Detect which cell encompasses the target text, then output its (X, Y) center coordinate. 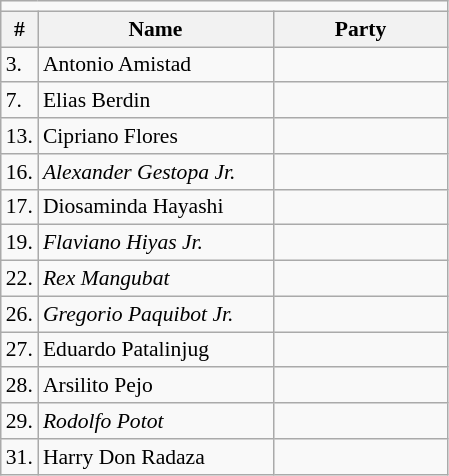
# (20, 29)
3. (20, 65)
17. (20, 207)
7. (20, 101)
22. (20, 279)
19. (20, 243)
28. (20, 386)
Rex Mangubat (156, 279)
Diosaminda Hayashi (156, 207)
Flaviano Hiyas Jr. (156, 243)
Party (360, 29)
Name (156, 29)
Harry Don Radaza (156, 457)
Antonio Amistad (156, 65)
Rodolfo Potot (156, 421)
Cipriano Flores (156, 136)
26. (20, 314)
29. (20, 421)
Alexander Gestopa Jr. (156, 172)
Elias Berdin (156, 101)
Eduardo Patalinjug (156, 350)
16. (20, 172)
Arsilito Pejo (156, 386)
31. (20, 457)
13. (20, 136)
27. (20, 350)
Gregorio Paquibot Jr. (156, 314)
